Capture the cell that displays the provided text and extract its (X, Y) central coordinate. 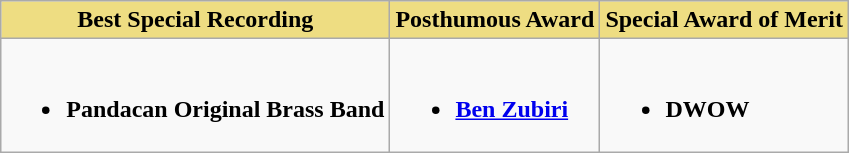
Special Award of Merit (724, 20)
Best Special Recording (196, 20)
Ben Zubiri (495, 96)
Pandacan Original Brass Band (196, 96)
Posthumous Award (495, 20)
DWOW (724, 96)
